Provide the (X, Y) coordinate of the cell's center where the given text is located.  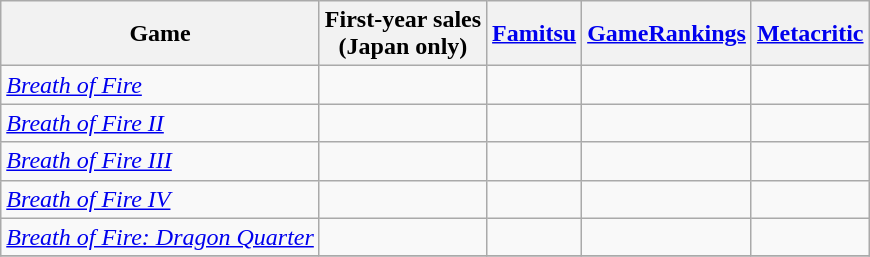
Breath of Fire IV (160, 199)
Breath of Fire II (160, 123)
Breath of Fire III (160, 161)
Breath of Fire: Dragon Quarter (160, 237)
First-year sales(Japan only) (402, 34)
GameRankings (667, 34)
Breath of Fire (160, 85)
Famitsu (534, 34)
Metacritic (810, 34)
Game (160, 34)
